Determine the (X, Y) coordinate at the center of the cell enclosing the given text.  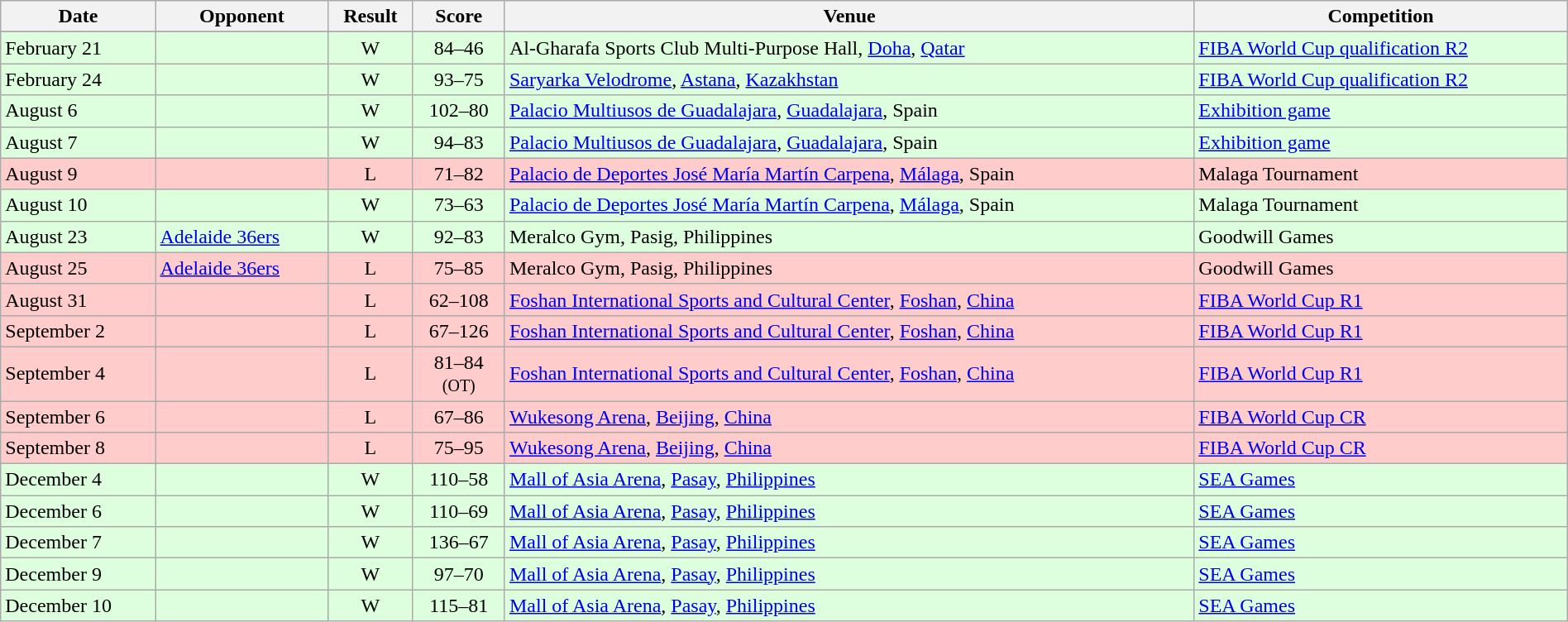
94–83 (458, 142)
December 4 (78, 480)
136–67 (458, 543)
Date (78, 17)
September 8 (78, 448)
September 6 (78, 416)
67–86 (458, 416)
December 6 (78, 511)
71–82 (458, 174)
84–46 (458, 48)
February 24 (78, 79)
Result (370, 17)
December 9 (78, 574)
73–63 (458, 205)
August 7 (78, 142)
75–85 (458, 268)
Al-Gharafa Sports Club Multi-Purpose Hall, Doha, Qatar (849, 48)
Score (458, 17)
Venue (849, 17)
67–126 (458, 331)
81–84(OT) (458, 374)
102–80 (458, 111)
December 7 (78, 543)
September 4 (78, 374)
August 6 (78, 111)
December 10 (78, 605)
September 2 (78, 331)
August 25 (78, 268)
August 23 (78, 237)
115–81 (458, 605)
Competition (1381, 17)
Opponent (241, 17)
Saryarka Velodrome, Astana, Kazakhstan (849, 79)
92–83 (458, 237)
110–58 (458, 480)
February 21 (78, 48)
110–69 (458, 511)
62–108 (458, 299)
97–70 (458, 574)
75–95 (458, 448)
August 10 (78, 205)
August 9 (78, 174)
93–75 (458, 79)
August 31 (78, 299)
